Return (x, y) of the center of cell containing provided text 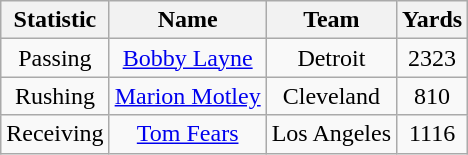
Cleveland (331, 96)
Los Angeles (331, 134)
Yards (432, 20)
Tom Fears (188, 134)
Rushing (55, 96)
Bobby Layne (188, 58)
Marion Motley (188, 96)
Passing (55, 58)
1116 (432, 134)
Team (331, 20)
Detroit (331, 58)
Statistic (55, 20)
Receiving (55, 134)
Name (188, 20)
2323 (432, 58)
810 (432, 96)
